Capture the cell that displays the provided text and extract its [X, Y] central coordinate. 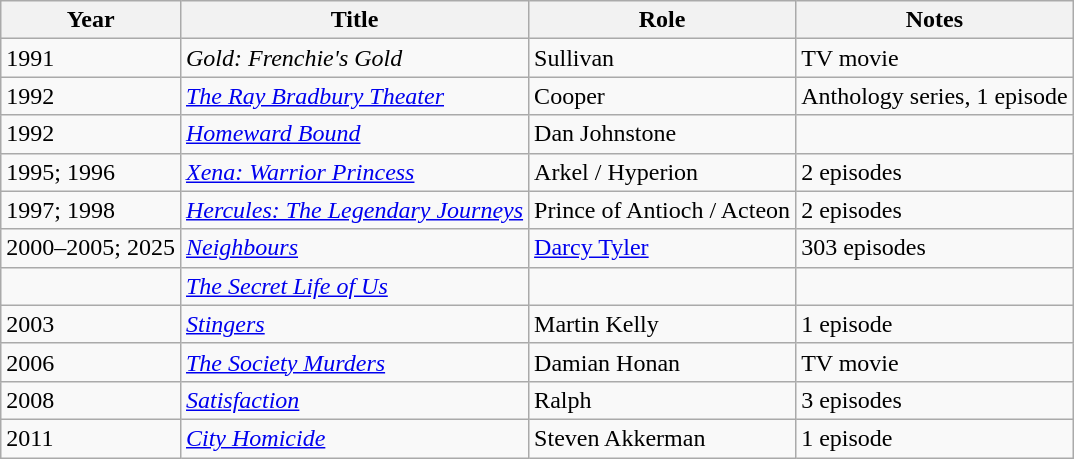
Gold: Frenchie's Gold [354, 58]
Steven Akkerman [662, 438]
Neighbours [354, 248]
The Ray Bradbury Theater [354, 96]
Anthology series, 1 episode [935, 96]
Notes [935, 20]
1995; 1996 [91, 172]
Sullivan [662, 58]
Ralph [662, 400]
1991 [91, 58]
Arkel / Hyperion [662, 172]
Satisfaction [354, 400]
1997; 1998 [91, 210]
303 episodes [935, 248]
Stingers [354, 324]
Year [91, 20]
2000–2005; 2025 [91, 248]
3 episodes [935, 400]
Role [662, 20]
Prince of Antioch / Acteon [662, 210]
Darcy Tyler [662, 248]
Damian Honan [662, 362]
2003 [91, 324]
2006 [91, 362]
2008 [91, 400]
Xena: Warrior Princess [354, 172]
City Homicide [354, 438]
The Secret Life of Us [354, 286]
Hercules: The Legendary Journeys [354, 210]
Cooper [662, 96]
Dan Johnstone [662, 134]
Title [354, 20]
2011 [91, 438]
The Society Murders [354, 362]
Martin Kelly [662, 324]
Homeward Bound [354, 134]
